Find where the given text appears and provide that cell's center as (X, Y) coordinate. 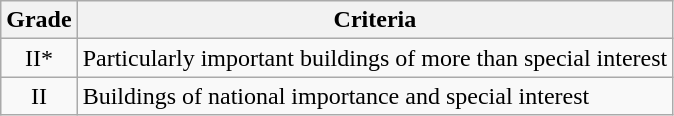
Buildings of national importance and special interest (375, 96)
II (39, 96)
Criteria (375, 20)
Particularly important buildings of more than special interest (375, 58)
Grade (39, 20)
II* (39, 58)
